Search for the cell housing the specified text and yield its [x, y] center coordinate. 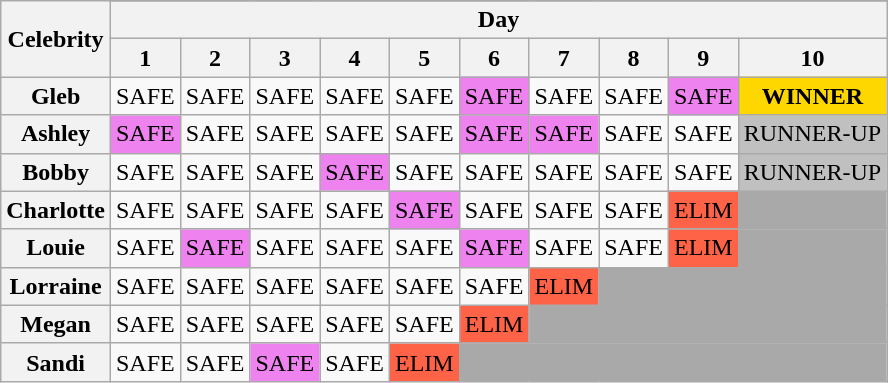
4 [355, 58]
2 [215, 58]
WINNER [812, 96]
10 [812, 58]
Ashley [56, 134]
Gleb [56, 96]
6 [494, 58]
1 [145, 58]
Louie [56, 248]
Celebrity [56, 39]
3 [285, 58]
Day [498, 20]
Sandi [56, 362]
8 [634, 58]
7 [564, 58]
Charlotte [56, 210]
Lorraine [56, 286]
Bobby [56, 172]
9 [703, 58]
5 [424, 58]
Megan [56, 324]
